Capture the cell that displays the provided text and extract its (X, Y) central coordinate. 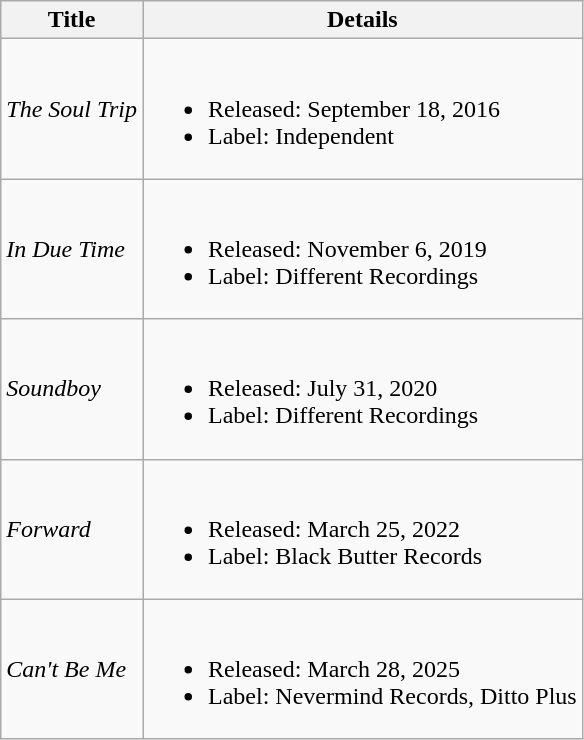
Soundboy (72, 389)
Details (363, 20)
Released: March 28, 2025Label: Nevermind Records, Ditto Plus (363, 669)
Can't Be Me (72, 669)
Forward (72, 529)
Released: September 18, 2016Label: Independent (363, 109)
The Soul Trip (72, 109)
Title (72, 20)
Released: July 31, 2020Label: Different Recordings (363, 389)
Released: March 25, 2022Label: Black Butter Records (363, 529)
Released: November 6, 2019Label: Different Recordings (363, 249)
In Due Time (72, 249)
